Pinpoint the cell where the given text exists, returning its (x, y) midpoint coordinate. 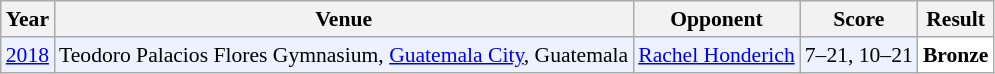
Rachel Honderich (716, 55)
Score (859, 19)
Opponent (716, 19)
Result (956, 19)
Venue (344, 19)
Year (28, 19)
Teodoro Palacios Flores Gymnasium, Guatemala City, Guatemala (344, 55)
2018 (28, 55)
Bronze (956, 55)
7–21, 10–21 (859, 55)
